For the text-containing cell, return its midpoint in [X, Y] coordinate format. 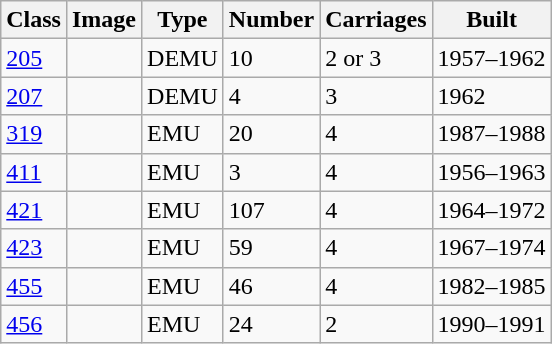
1956–1963 [492, 172]
46 [271, 286]
Number [271, 20]
59 [271, 248]
1962 [492, 96]
2 or 3 [376, 58]
24 [271, 324]
1990–1991 [492, 324]
205 [34, 58]
Image [104, 20]
207 [34, 96]
1957–1962 [492, 58]
10 [271, 58]
1987–1988 [492, 134]
107 [271, 210]
423 [34, 248]
456 [34, 324]
Class [34, 20]
2 [376, 324]
Built [492, 20]
Type [183, 20]
20 [271, 134]
421 [34, 210]
1964–1972 [492, 210]
Carriages [376, 20]
1967–1974 [492, 248]
411 [34, 172]
319 [34, 134]
1982–1985 [492, 286]
455 [34, 286]
